Return [X, Y] of the center of cell containing provided text 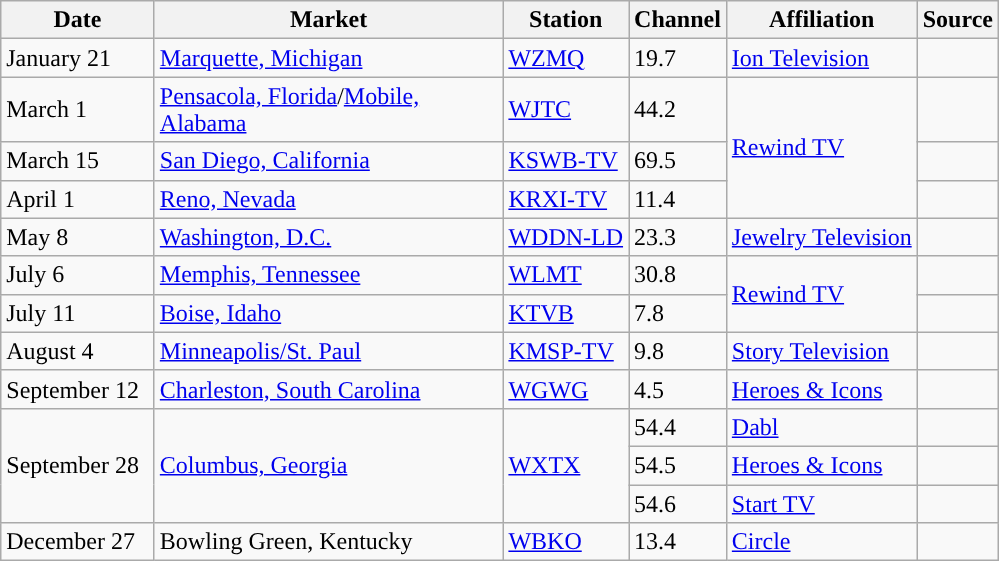
Station [566, 20]
January 21 [78, 58]
May 8 [78, 237]
Charleston, South Carolina [328, 389]
Pensacola, Florida/Mobile, Alabama [328, 110]
Source [958, 20]
Ion Television [822, 58]
WJTC [566, 110]
August 4 [78, 351]
WXTX [566, 465]
Date [78, 20]
54.5 [678, 465]
KRXI-TV [566, 199]
54.6 [678, 503]
Start TV [822, 503]
19.7 [678, 58]
Bowling Green, Kentucky [328, 542]
March 15 [78, 161]
WDDN-LD [566, 237]
Boise, Idaho [328, 313]
Channel [678, 20]
Story Television [822, 351]
September 12 [78, 389]
Columbus, Georgia [328, 465]
December 27 [78, 542]
54.4 [678, 427]
Minneapolis/St. Paul [328, 351]
Washington, D.C. [328, 237]
4.5 [678, 389]
11.4 [678, 199]
WZMQ [566, 58]
Affiliation [822, 20]
Memphis, Tennessee [328, 275]
23.3 [678, 237]
Jewelry Television [822, 237]
69.5 [678, 161]
Circle [822, 542]
WLMT [566, 275]
KMSP-TV [566, 351]
September 28 [78, 465]
7.8 [678, 313]
Marquette, Michigan [328, 58]
Market [328, 20]
March 1 [78, 110]
WGWG [566, 389]
April 1 [78, 199]
Reno, Nevada [328, 199]
KTVB [566, 313]
WBKO [566, 542]
KSWB-TV [566, 161]
30.8 [678, 275]
San Diego, California [328, 161]
9.8 [678, 351]
44.2 [678, 110]
July 11 [78, 313]
13.4 [678, 542]
Dabl [822, 427]
July 6 [78, 275]
